Return [x, y] of the center of cell containing provided text 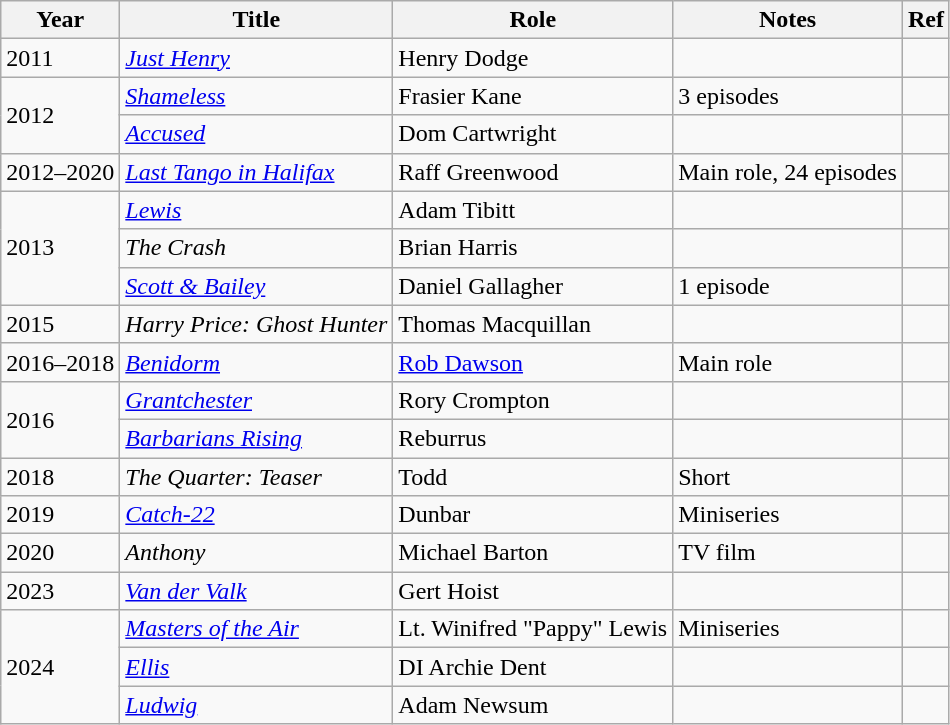
2011 [60, 58]
Title [256, 20]
TV film [788, 553]
Scott & Bailey [256, 286]
Lewis [256, 210]
2013 [60, 248]
Masters of the Air [256, 629]
Frasier Kane [533, 96]
2024 [60, 667]
Role [533, 20]
Dom Cartwright [533, 134]
Henry Dodge [533, 58]
The Quarter: Teaser [256, 477]
Ludwig [256, 705]
The Crash [256, 248]
Gert Hoist [533, 591]
Main role [788, 362]
Accused [256, 134]
Thomas Macquillan [533, 324]
Michael Barton [533, 553]
2023 [60, 591]
Just Henry [256, 58]
DI Archie Dent [533, 667]
Raff Greenwood [533, 172]
Rory Crompton [533, 400]
Short [788, 477]
2018 [60, 477]
Catch-22 [256, 515]
Anthony [256, 553]
Van der Valk [256, 591]
Brian Harris [533, 248]
Harry Price: Ghost Hunter [256, 324]
Ref [926, 20]
Benidorm [256, 362]
1 episode [788, 286]
2012 [60, 115]
2019 [60, 515]
Daniel Gallagher [533, 286]
2020 [60, 553]
Adam Newsum [533, 705]
Todd [533, 477]
Adam Tibitt [533, 210]
Dunbar [533, 515]
Grantchester [256, 400]
Ellis [256, 667]
Shameless [256, 96]
2012–2020 [60, 172]
Barbarians Rising [256, 438]
Main role, 24 episodes [788, 172]
2016–2018 [60, 362]
2016 [60, 419]
2015 [60, 324]
Rob Dawson [533, 362]
Notes [788, 20]
Reburrus [533, 438]
3 episodes [788, 96]
Lt. Winifred "Pappy" Lewis [533, 629]
Year [60, 20]
Last Tango in Halifax [256, 172]
